Find where the given text appears and provide that cell's center as (x, y) coordinate. 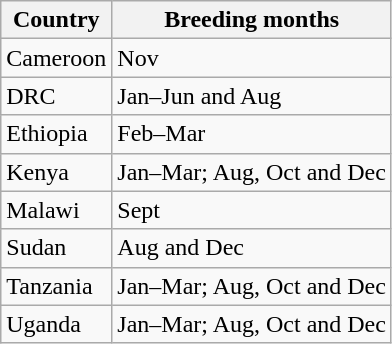
Country (56, 20)
Cameroon (56, 58)
Nov (252, 58)
Feb–Mar (252, 134)
Malawi (56, 210)
Jan–Jun and Aug (252, 96)
Sept (252, 210)
Breeding months (252, 20)
Aug and Dec (252, 248)
Kenya (56, 172)
Sudan (56, 248)
Ethiopia (56, 134)
Uganda (56, 324)
Tanzania (56, 286)
DRC (56, 96)
